Scan for the cell matching the given text and deliver its (X, Y) coordinate at center. 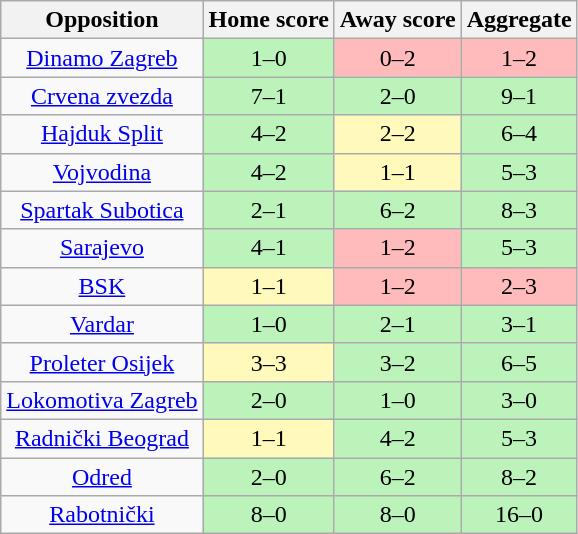
Proleter Osijek (102, 362)
Opposition (102, 20)
7–1 (268, 96)
Crvena zvezda (102, 96)
Lokomotiva Zagreb (102, 400)
Aggregate (519, 20)
3–2 (398, 362)
6–5 (519, 362)
Dinamo Zagreb (102, 58)
9–1 (519, 96)
4–1 (268, 248)
Vardar (102, 324)
3–3 (268, 362)
Odred (102, 477)
Radnički Beograd (102, 438)
8–2 (519, 477)
Spartak Subotica (102, 210)
Hajduk Split (102, 134)
Home score (268, 20)
16–0 (519, 515)
2–2 (398, 134)
Away score (398, 20)
8–3 (519, 210)
0–2 (398, 58)
3–1 (519, 324)
BSK (102, 286)
2–3 (519, 286)
Vojvodina (102, 172)
Sarajevo (102, 248)
Rabotnički (102, 515)
3–0 (519, 400)
6–4 (519, 134)
